Output the [x, y] coordinate of the center of the cell containing the given text.  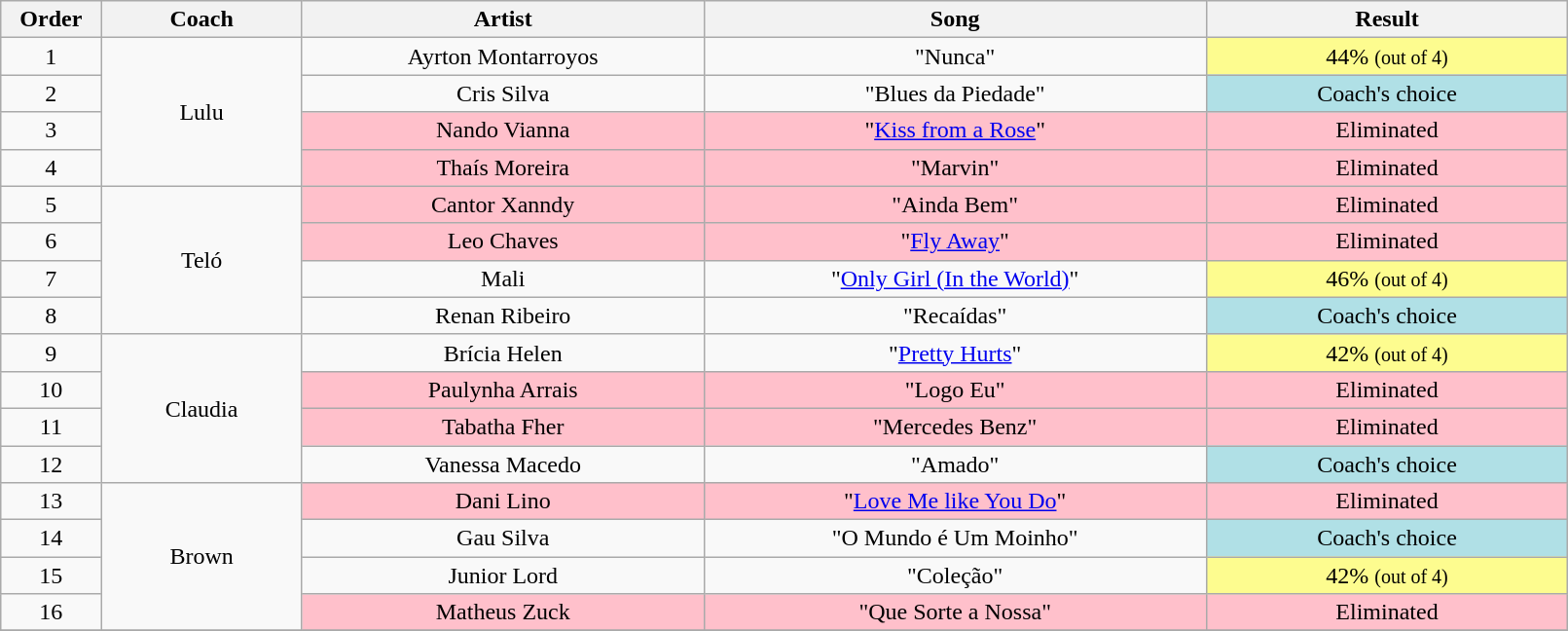
11 [51, 427]
16 [51, 612]
8 [51, 315]
"Nunca" [955, 56]
13 [51, 501]
6 [51, 241]
46% (out of 4) [1387, 278]
9 [51, 353]
Renan Ribeiro [502, 315]
2 [51, 93]
"Fly Away" [955, 241]
5 [51, 204]
Paulynha Arrais [502, 390]
"Marvin" [955, 167]
Nando Vianna [502, 130]
"Pretty Hurts" [955, 353]
"Amado" [955, 464]
14 [51, 538]
"Love Me like You Do" [955, 501]
"O Mundo é Um Moinho" [955, 538]
4 [51, 167]
15 [51, 575]
Order [51, 19]
"Kiss from a Rose" [955, 130]
Claudia [201, 408]
Cris Silva [502, 93]
Artist [502, 19]
Matheus Zuck [502, 612]
Lulu [201, 112]
"Coleção" [955, 575]
Teló [201, 260]
"Logo Eu" [955, 390]
Gau Silva [502, 538]
1 [51, 56]
"Ainda Bem" [955, 204]
Leo Chaves [502, 241]
Brícia Helen [502, 353]
Junior Lord [502, 575]
Dani Lino [502, 501]
3 [51, 130]
"Recaídas" [955, 315]
"Mercedes Benz" [955, 427]
44% (out of 4) [1387, 56]
Thaís Moreira [502, 167]
"Blues da Piedade" [955, 93]
Vanessa Macedo [502, 464]
Ayrton Montarroyos [502, 56]
Result [1387, 19]
Coach [201, 19]
12 [51, 464]
10 [51, 390]
Cantor Xanndy [502, 204]
Mali [502, 278]
Song [955, 19]
"Que Sorte a Nossa" [955, 612]
Brown [201, 557]
"Only Girl (In the World)" [955, 278]
7 [51, 278]
Tabatha Fher [502, 427]
